Extract the (x, y) coordinate from the center of the cell holding the provided text.  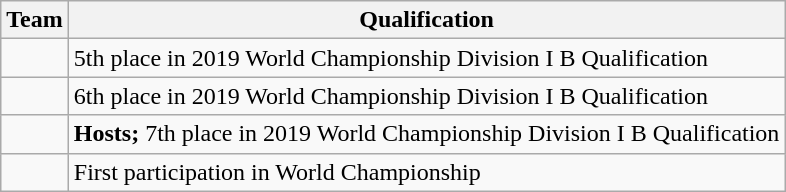
6th place in 2019 World Championship Division I B Qualification (426, 96)
5th place in 2019 World Championship Division I B Qualification (426, 58)
First participation in World Championship (426, 172)
Team (35, 20)
Qualification (426, 20)
Hosts; 7th place in 2019 World Championship Division I B Qualification (426, 134)
